Search for the cell housing the specified text and yield its (x, y) center coordinate. 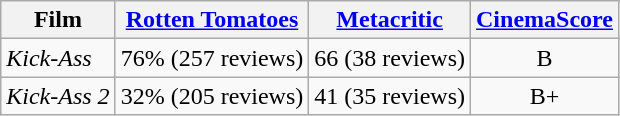
Rotten Tomatoes (212, 20)
CinemaScore (545, 20)
B+ (545, 96)
Metacritic (390, 20)
66 (38 reviews) (390, 58)
Film (58, 20)
41 (35 reviews) (390, 96)
Kick-Ass (58, 58)
Kick-Ass 2 (58, 96)
B (545, 58)
76% (257 reviews) (212, 58)
32% (205 reviews) (212, 96)
